Pinpoint the cell where the given text exists, returning its [x, y] midpoint coordinate. 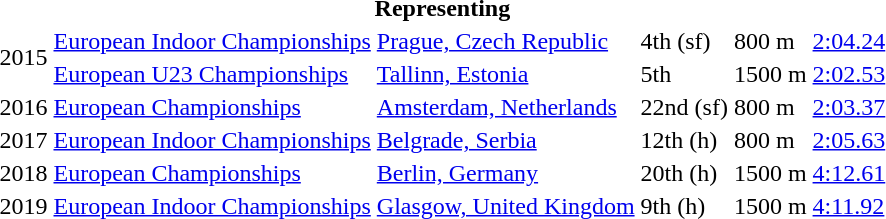
20th (h) [684, 173]
Prague, Czech Republic [506, 41]
Amsterdam, Netherlands [506, 107]
12th (h) [684, 140]
5th [684, 74]
European U23 Championships [212, 74]
Tallinn, Estonia [506, 74]
22nd (sf) [684, 107]
Berlin, Germany [506, 173]
Belgrade, Serbia [506, 140]
4th (sf) [684, 41]
